Return the [x, y] coordinate for the center point of the cell that contains the specified text.  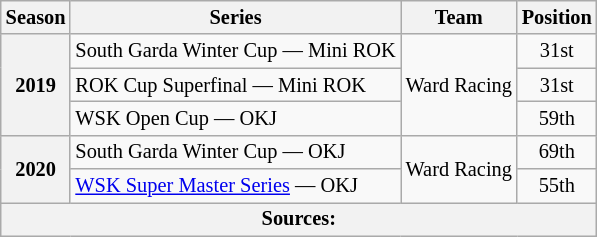
WSK Open Cup — OKJ [235, 118]
Season [36, 17]
South Garda Winter Cup — Mini ROK [235, 51]
59th [557, 118]
Position [557, 17]
South Garda Winter Cup — OKJ [235, 152]
2020 [36, 168]
55th [557, 186]
69th [557, 152]
Sources: [299, 219]
WSK Super Master Series — OKJ [235, 186]
Series [235, 17]
Team [459, 17]
ROK Cup Superfinal — Mini ROK [235, 85]
2019 [36, 84]
